Extract the [X, Y] coordinate from the center of the cell holding the provided text.  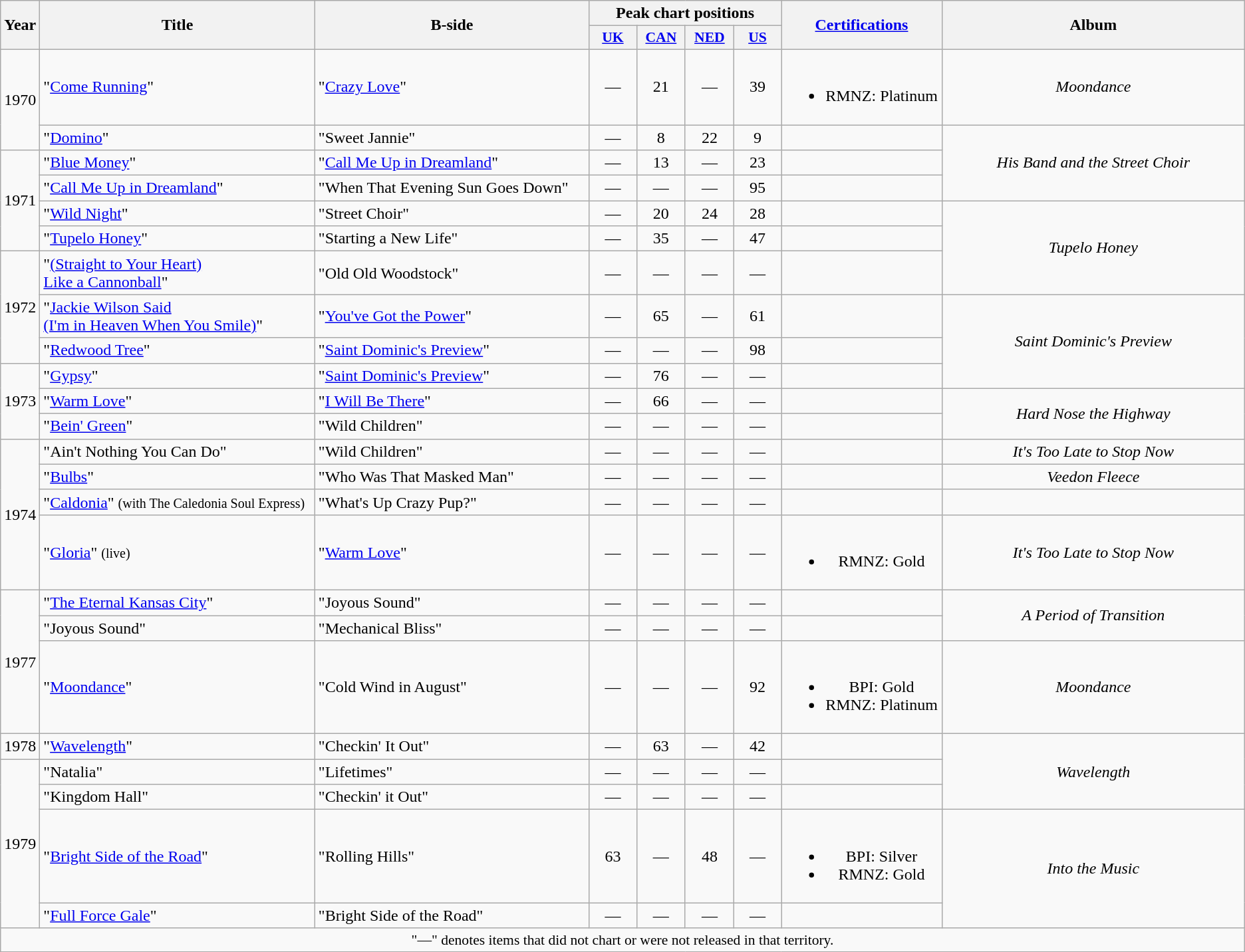
13 [661, 163]
A Period of Transition [1093, 615]
"Gypsy" [177, 376]
28 [757, 213]
"Full Force Gale" [177, 915]
"Jackie Wilson Said(I'm in Heaven When You Smile)" [177, 316]
"Redwood Tree" [177, 350]
"Ain't Nothing You Can Do" [177, 451]
"Domino" [177, 138]
Veedon Fleece [1093, 477]
BPI: SilverRMNZ: Gold [862, 856]
"Crazy Love" [452, 86]
"Wild Night" [177, 213]
"Kingdom Hall" [177, 797]
24 [709, 213]
1973 [20, 401]
35 [661, 239]
"(Straight to Your Heart)Like a Cannonball" [177, 273]
1970 [20, 100]
21 [661, 86]
1971 [20, 201]
1974 [20, 515]
"Rolling Hills" [452, 856]
Peak chart positions [685, 13]
92 [757, 687]
NED [709, 38]
RMNZ: Gold [862, 552]
"Bein' Green" [177, 426]
"Come Running" [177, 86]
"Lifetimes" [452, 772]
8 [661, 138]
"Who Was That Masked Man" [452, 477]
1972 [20, 307]
95 [757, 188]
1978 [20, 747]
"Bulbs" [177, 477]
1977 [20, 661]
76 [661, 376]
"You've Got the Power" [452, 316]
UK [613, 38]
B-side [452, 25]
Certifications [862, 25]
Hard Nose the Highway [1093, 414]
61 [757, 316]
48 [709, 856]
"Cold Wind in August" [452, 687]
His Band and the Street Choir [1093, 163]
"Blue Money" [177, 163]
RMNZ: Platinum [862, 86]
"Caldonia" (with The Caledonia Soul Express) [177, 502]
Title [177, 25]
"I Will Be There" [452, 401]
65 [661, 316]
23 [757, 163]
CAN [661, 38]
"What's Up Crazy Pup?" [452, 502]
47 [757, 239]
"Old Old Woodstock" [452, 273]
Album [1093, 25]
"Mechanical Bliss" [452, 628]
"Sweet Jannie" [452, 138]
Wavelength [1093, 772]
US [757, 38]
"—" denotes items that did not chart or were not released in that territory. [622, 940]
98 [757, 350]
"When That Evening Sun Goes Down" [452, 188]
Tupelo Honey [1093, 247]
"Tupelo Honey" [177, 239]
66 [661, 401]
22 [709, 138]
"Gloria" (live) [177, 552]
Into the Music [1093, 869]
"Moondance" [177, 687]
9 [757, 138]
Year [20, 25]
"Checkin' It Out" [452, 747]
20 [661, 213]
"Starting a New Life" [452, 239]
Saint Dominic's Preview [1093, 342]
42 [757, 747]
"Street Choir" [452, 213]
39 [757, 86]
BPI: GoldRMNZ: Platinum [862, 687]
"Checkin' it Out" [452, 797]
"Natalia" [177, 772]
"The Eternal Kansas City" [177, 602]
"Wavelength" [177, 747]
1979 [20, 844]
